Provide the [X, Y] coordinate of the cell's center where the given text is located.  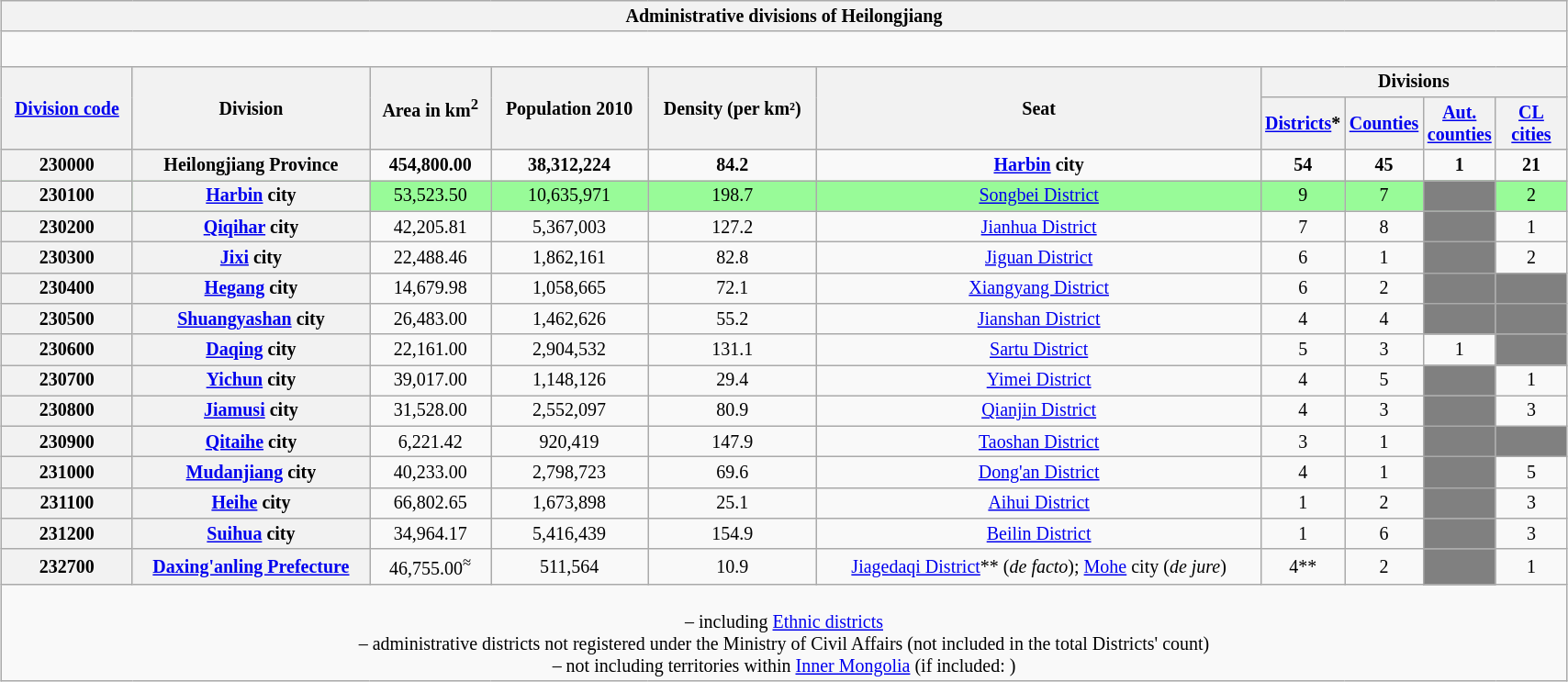
Suihua city [252, 534]
230100 [68, 196]
Songbei District [1039, 196]
39,017.00 [431, 380]
2,904,532 [569, 349]
Daxing'anling Prefecture [252, 567]
4** [1303, 567]
1,148,126 [569, 380]
230200 [68, 226]
38,312,224 [569, 165]
Qitaihe city [252, 442]
66,802.65 [431, 503]
2,552,097 [569, 411]
131.1 [733, 349]
198.7 [733, 196]
Heihe city [252, 503]
45 [1384, 165]
Aut. counties [1460, 123]
6,221.42 [431, 442]
231000 [68, 472]
9 [1303, 196]
26,483.00 [431, 319]
40,233.00 [431, 472]
46,755.00≈ [431, 567]
Heilongjiang Province [252, 165]
Mudanjiang city [252, 472]
72.1 [733, 288]
34,964.17 [431, 534]
231200 [68, 534]
154.9 [733, 534]
Qiqihar city [252, 226]
230600 [68, 349]
Seat [1039, 108]
Taoshan District [1039, 442]
Population 2010 [569, 108]
Xiangyang District [1039, 288]
230700 [68, 380]
10,635,971 [569, 196]
31,528.00 [431, 411]
920,419 [569, 442]
Divisions [1414, 83]
230800 [68, 411]
82.8 [733, 257]
Jianshan District [1039, 319]
Sartu District [1039, 349]
22,161.00 [431, 349]
230300 [68, 257]
Jiguan District [1039, 257]
Aihui District [1039, 503]
Jixi city [252, 257]
1,673,898 [569, 503]
Division [252, 108]
CL cities [1531, 123]
1,862,161 [569, 257]
55.2 [733, 319]
Qianjin District [1039, 411]
230900 [68, 442]
511,564 [569, 567]
Dong'an District [1039, 472]
69.6 [733, 472]
25.1 [733, 503]
230500 [68, 319]
1,058,665 [569, 288]
Jianhua District [1039, 226]
14,679.98 [431, 288]
22,488.46 [431, 257]
Jiagedaqi District** (de facto); Mohe city (de jure) [1039, 567]
1,462,626 [569, 319]
10.9 [733, 567]
Counties [1384, 123]
Beilin District [1039, 534]
Yimei District [1039, 380]
230400 [68, 288]
5,416,439 [569, 534]
21 [1531, 165]
230000 [68, 165]
Division code [68, 108]
29.4 [733, 380]
231100 [68, 503]
Yichun city [252, 380]
127.2 [733, 226]
454,800.00 [431, 165]
Hegang city [252, 288]
53,523.50 [431, 196]
Daqing city [252, 349]
2,798,723 [569, 472]
Shuangyashan city [252, 319]
Area in km2 [431, 108]
Administrative divisions of Heilongjiang [784, 17]
42,205.81 [431, 226]
Jiamusi city [252, 411]
Density (per km²) [733, 108]
80.9 [733, 411]
232700 [68, 567]
Districts* [1303, 123]
147.9 [733, 442]
54 [1303, 165]
8 [1384, 226]
84.2 [733, 165]
5,367,003 [569, 226]
